Locate the cell with the specified text and output its [X, Y] center coordinate. 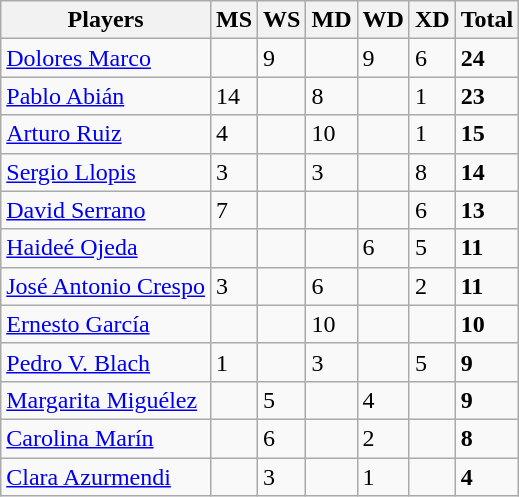
Pablo Abián [106, 96]
Ernesto García [106, 324]
José Antonio Crespo [106, 286]
Players [106, 20]
Dolores Marco [106, 58]
XD [432, 20]
24 [487, 58]
Clara Azurmendi [106, 477]
MD [332, 20]
23 [487, 96]
Arturo Ruiz [106, 134]
WD [383, 20]
Pedro V. Blach [106, 362]
MS [234, 20]
Carolina Marín [106, 438]
WS [282, 20]
15 [487, 134]
Total [487, 20]
13 [487, 210]
Haideé Ojeda [106, 248]
David Serrano [106, 210]
7 [234, 210]
Sergio Llopis [106, 172]
Margarita Miguélez [106, 400]
